Return [x, y] of the center of cell containing provided text 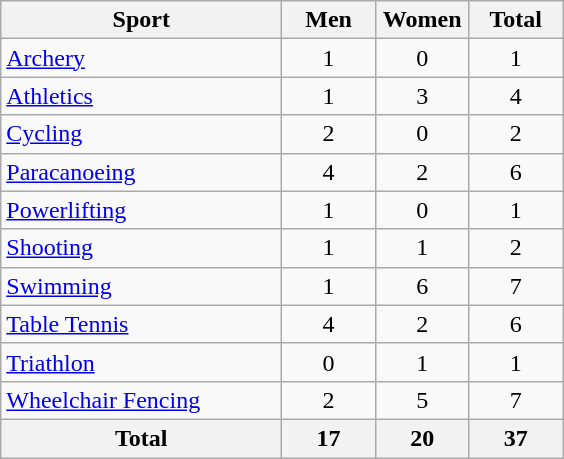
Triathlon [142, 362]
Table Tennis [142, 324]
Wheelchair Fencing [142, 400]
17 [329, 438]
5 [422, 400]
Cycling [142, 134]
Women [422, 20]
37 [516, 438]
3 [422, 96]
Archery [142, 58]
20 [422, 438]
Swimming [142, 286]
Paracanoeing [142, 172]
Sport [142, 20]
Powerlifting [142, 210]
Athletics [142, 96]
Shooting [142, 248]
Men [329, 20]
